Scan for the cell matching the given text and deliver its [x, y] coordinate at center. 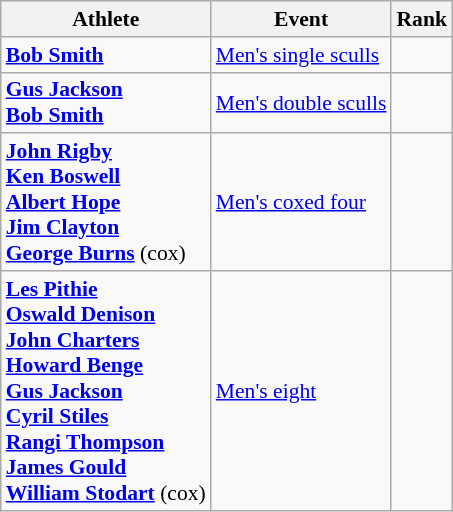
Event [302, 19]
Men's double sculls [302, 102]
Men's single sculls [302, 55]
Men's coxed four [302, 203]
Les PithieOswald DenisonJohn ChartersHoward BengeGus JacksonCyril StilesRangi ThompsonJames GouldWilliam Stodart (cox) [106, 391]
John RigbyKen BoswellAlbert HopeJim ClaytonGeorge Burns (cox) [106, 203]
Athlete [106, 19]
Bob Smith [106, 55]
Gus JacksonBob Smith [106, 102]
Rank [422, 19]
Men's eight [302, 391]
